Detect which cell encompasses the target text, then output its [X, Y] center coordinate. 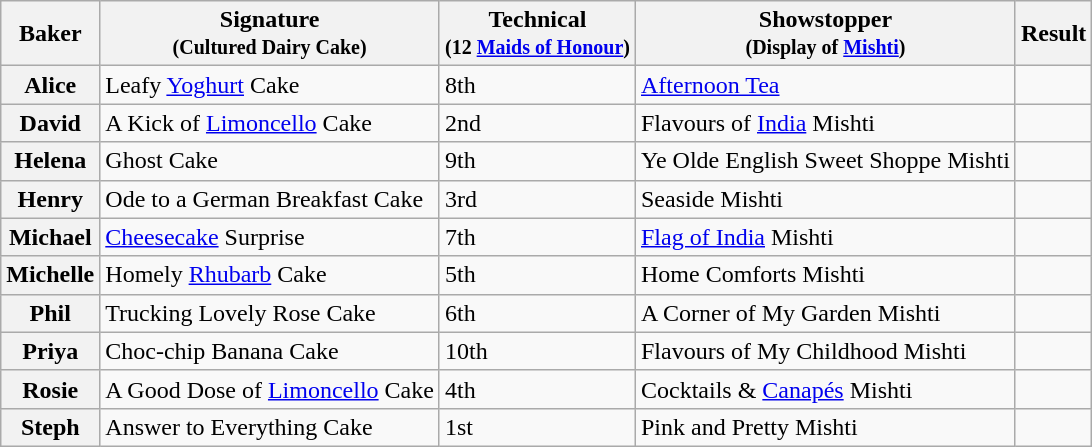
Trucking Lovely Rose Cake [270, 313]
A Good Dose of Limoncello Cake [270, 389]
Ode to a German Breakfast Cake [270, 199]
8th [537, 85]
Afternoon Tea [825, 85]
Seaside Mishti [825, 199]
10th [537, 351]
Ghost Cake [270, 161]
Showstopper(Display of Mishti) [825, 34]
6th [537, 313]
Signature(Cultured Dairy Cake) [270, 34]
Michael [50, 237]
David [50, 123]
Technical(12 Maids of Honour) [537, 34]
Answer to Everything Cake [270, 427]
Priya [50, 351]
Result [1053, 34]
Alice [50, 85]
Baker [50, 34]
A Kick of Limoncello Cake [270, 123]
Ye Olde English Sweet Shoppe Mishti [825, 161]
5th [537, 275]
Steph [50, 427]
2nd [537, 123]
4th [537, 389]
Cocktails & Canapés Mishti [825, 389]
Flavours of India Mishti [825, 123]
Cheesecake Surprise [270, 237]
A Corner of My Garden Mishti [825, 313]
1st [537, 427]
Helena [50, 161]
3rd [537, 199]
Leafy Yoghurt Cake [270, 85]
Phil [50, 313]
9th [537, 161]
Flag of India Mishti [825, 237]
Pink and Pretty Mishti [825, 427]
Home Comforts Mishti [825, 275]
Flavours of My Childhood Mishti [825, 351]
Choc-chip Banana Cake [270, 351]
Homely Rhubarb Cake [270, 275]
7th [537, 237]
Michelle [50, 275]
Rosie [50, 389]
Henry [50, 199]
